Extract the (X, Y) coordinate from the center of the cell holding the provided text.  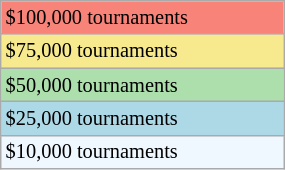
$50,000 tournaments (142, 85)
$10,000 tournaments (142, 152)
$25,000 tournaments (142, 118)
$100,000 tournaments (142, 17)
$75,000 tournaments (142, 51)
